Return the [x, y] coordinate for the center point of the cell that contains the specified text.  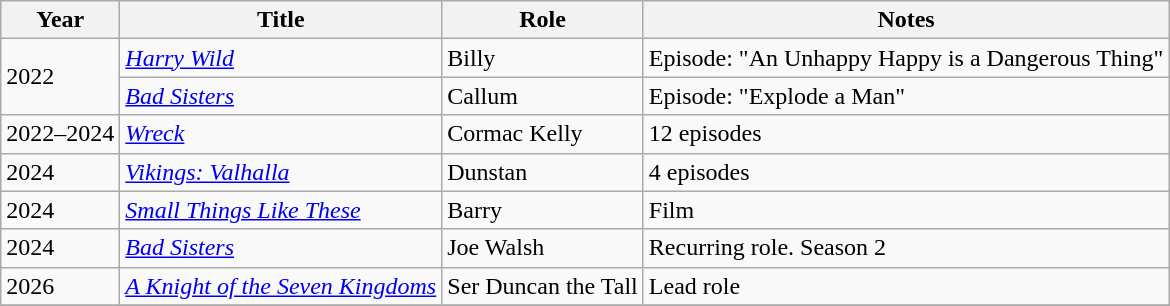
2022–2024 [60, 134]
Joe Walsh [543, 248]
Harry Wild [281, 58]
Vikings: Valhalla [281, 172]
Title [281, 20]
A Knight of the Seven Kingdoms [281, 286]
4 episodes [906, 172]
Billy [543, 58]
Recurring role. Season 2 [906, 248]
Episode: "An Unhappy Happy is a Dangerous Thing" [906, 58]
2026 [60, 286]
Year [60, 20]
Role [543, 20]
Film [906, 210]
Small Things Like These [281, 210]
Notes [906, 20]
Lead role [906, 286]
Ser Duncan the Tall [543, 286]
Episode: "Explode a Man" [906, 96]
Wreck [281, 134]
12 episodes [906, 134]
Cormac Kelly [543, 134]
Barry [543, 210]
Callum [543, 96]
Dunstan [543, 172]
2022 [60, 77]
